For the text-containing cell, return its midpoint in [x, y] coordinate format. 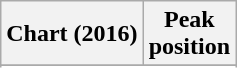
Peak position [189, 34]
Chart (2016) [72, 34]
